Locate the cell with the specified text and output its (x, y) center coordinate. 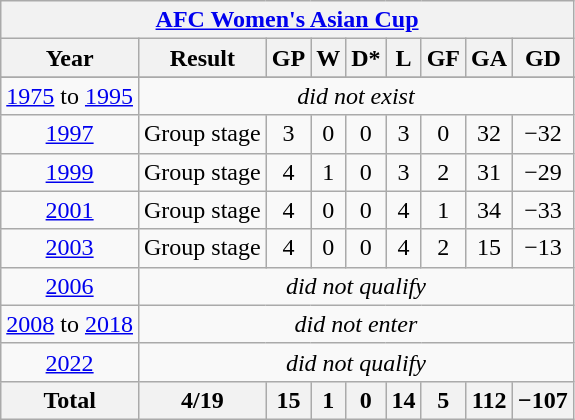
−107 (544, 400)
did not enter (356, 324)
31 (490, 172)
Year (70, 58)
1975 to 1995 (70, 96)
L (404, 58)
4/19 (202, 400)
GD (544, 58)
32 (490, 134)
5 (443, 400)
−32 (544, 134)
GP (288, 58)
W (328, 58)
14 (404, 400)
2003 (70, 248)
AFC Women's Asian Cup (288, 20)
−29 (544, 172)
2001 (70, 210)
D* (366, 58)
1997 (70, 134)
Result (202, 58)
2022 (70, 362)
−13 (544, 248)
GF (443, 58)
did not exist (356, 96)
Total (70, 400)
34 (490, 210)
112 (490, 400)
1999 (70, 172)
GA (490, 58)
−33 (544, 210)
2008 to 2018 (70, 324)
2006 (70, 286)
